Find where the given text appears and provide that cell's center as (x, y) coordinate. 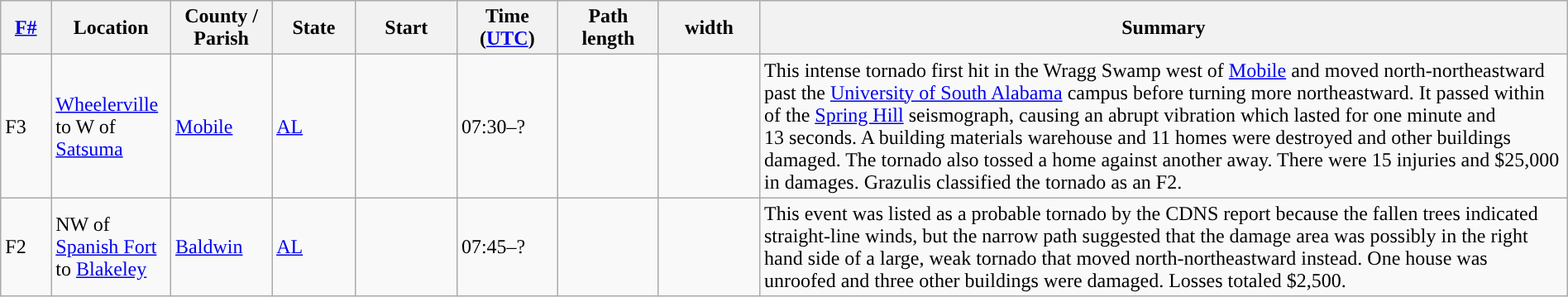
Time (UTC) (507, 28)
07:30–? (507, 126)
07:45–? (507, 247)
Wheelerville to W of Satsuma (111, 126)
State (314, 28)
Baldwin (222, 247)
Summary (1163, 28)
NW of Spanish Fort to Blakeley (111, 247)
Location (111, 28)
width (709, 28)
Path length (608, 28)
F2 (26, 247)
F# (26, 28)
F3 (26, 126)
Mobile (222, 126)
Start (406, 28)
County / Parish (222, 28)
